Provide the (x, y) coordinate of the cell's center where the given text is located.  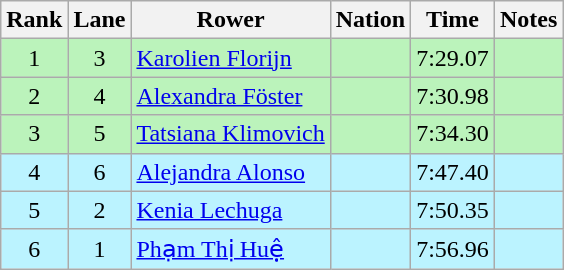
7:34.30 (453, 134)
Notes (528, 20)
Rower (230, 20)
Phạm Thị Huệ (230, 249)
Nation (370, 20)
Time (453, 20)
Tatsiana Klimovich (230, 134)
7:47.40 (453, 172)
7:56.96 (453, 249)
Kenia Lechuga (230, 210)
Lane (100, 20)
7:30.98 (453, 96)
7:29.07 (453, 58)
7:50.35 (453, 210)
Rank (34, 20)
Alexandra Föster (230, 96)
Karolien Florijn (230, 58)
Alejandra Alonso (230, 172)
